Output the [X, Y] coordinate of the center of the cell containing the given text.  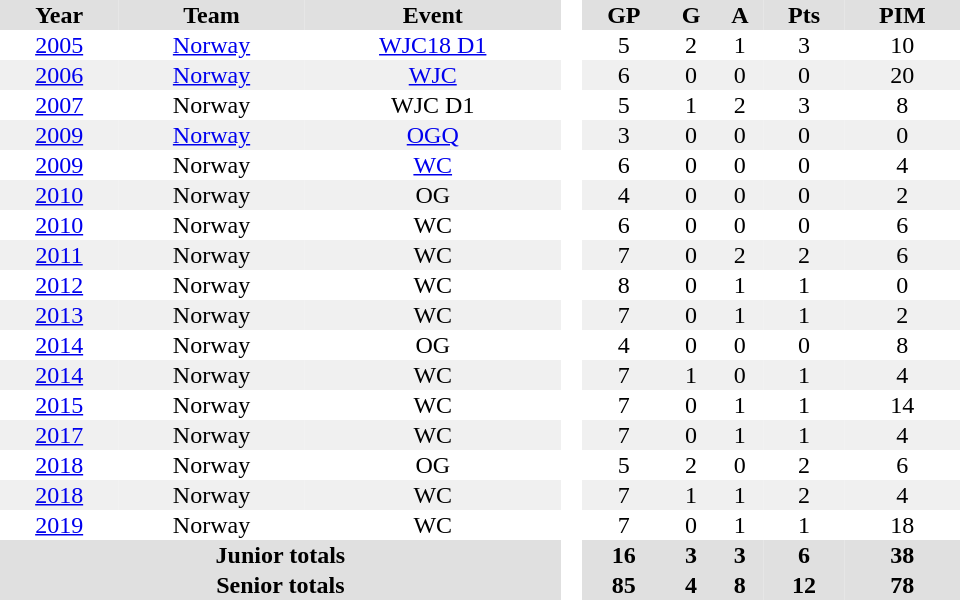
2015 [59, 405]
GP [624, 15]
85 [624, 585]
20 [902, 75]
Pts [804, 15]
Senior totals [280, 585]
PIM [902, 15]
16 [624, 555]
WJC18 D1 [433, 45]
12 [804, 585]
10 [902, 45]
A [740, 15]
78 [902, 585]
Junior totals [280, 555]
2007 [59, 105]
2011 [59, 255]
Team [211, 15]
18 [902, 525]
2006 [59, 75]
2005 [59, 45]
14 [902, 405]
2019 [59, 525]
2013 [59, 315]
G [691, 15]
2012 [59, 285]
WJC [433, 75]
WJC D1 [433, 105]
2017 [59, 435]
Event [433, 15]
38 [902, 555]
Year [59, 15]
OGQ [433, 135]
